Find where the given text appears and provide that cell's center as (X, Y) coordinate. 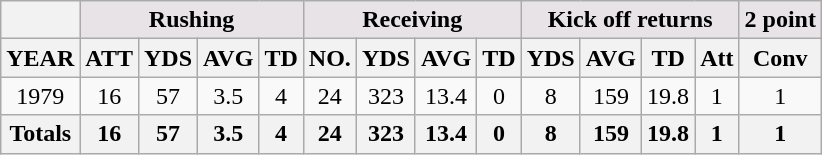
Receiving (412, 20)
1979 (40, 96)
Conv (780, 58)
Att (717, 58)
ATT (110, 58)
Rushing (192, 20)
NO. (330, 58)
Totals (40, 134)
Kick off returns (630, 20)
2 point (780, 20)
YEAR (40, 58)
